Search for the cell housing the specified text and yield its (x, y) center coordinate. 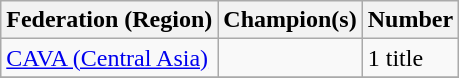
Champion(s) (290, 20)
CAVA (Central Asia) (110, 58)
Federation (Region) (110, 20)
1 title (410, 58)
Number (410, 20)
